Search for the cell housing the specified text and yield its [x, y] center coordinate. 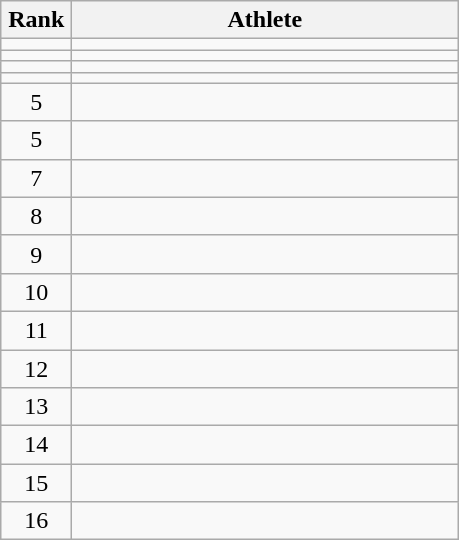
10 [36, 292]
Rank [36, 20]
14 [36, 445]
15 [36, 483]
16 [36, 521]
13 [36, 407]
8 [36, 216]
11 [36, 330]
Athlete [265, 20]
7 [36, 178]
12 [36, 369]
9 [36, 254]
